Provide the (x, y) coordinate of the cell's center where the given text is located.  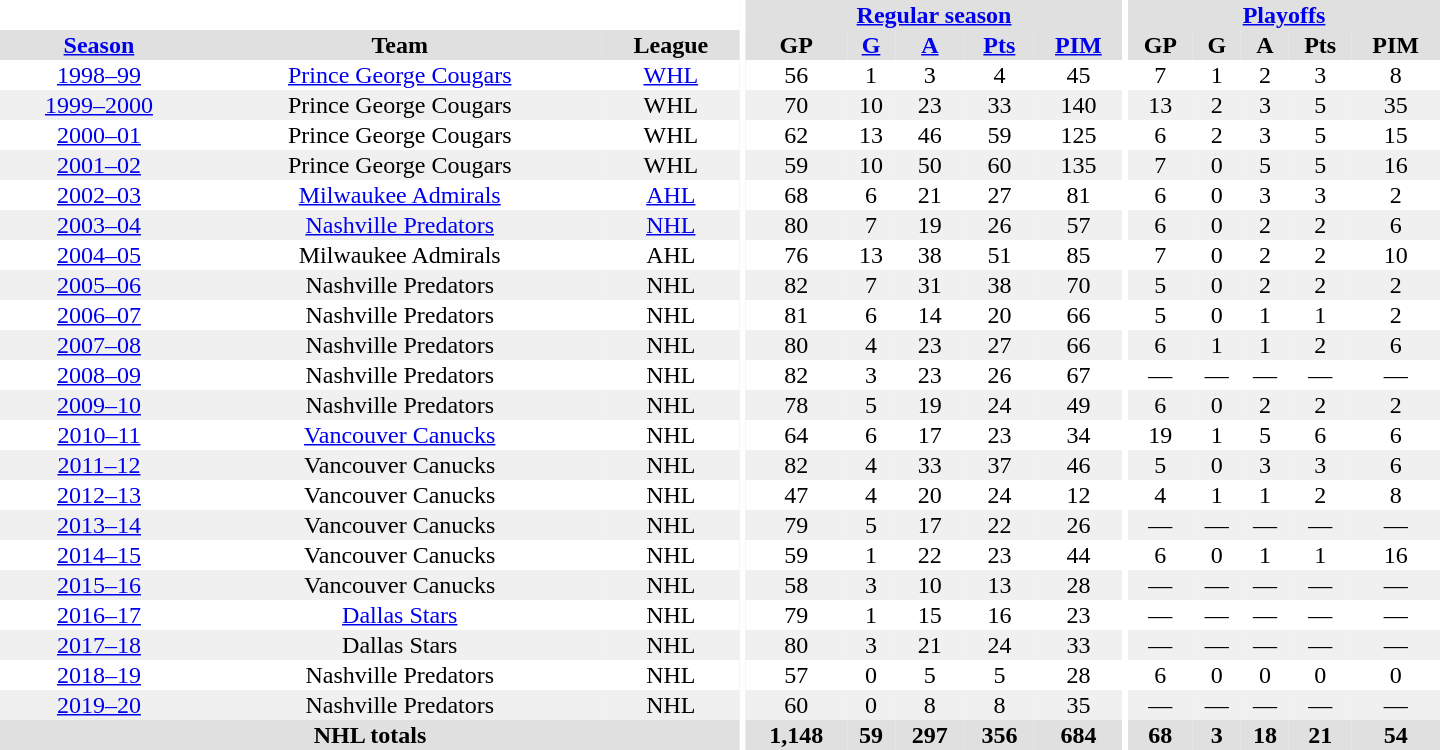
2014–15 (99, 555)
2015–16 (99, 585)
12 (1078, 495)
2019–20 (99, 705)
49 (1078, 405)
297 (930, 735)
56 (796, 75)
2003–04 (99, 225)
684 (1078, 735)
356 (1000, 735)
2005–06 (99, 285)
2004–05 (99, 255)
2010–11 (99, 435)
14 (930, 315)
1998–99 (99, 75)
2008–09 (99, 375)
125 (1078, 135)
135 (1078, 165)
58 (796, 585)
2018–19 (99, 675)
18 (1265, 735)
1,148 (796, 735)
140 (1078, 105)
Regular season (934, 15)
2013–14 (99, 525)
62 (796, 135)
78 (796, 405)
Season (99, 45)
51 (1000, 255)
47 (796, 495)
2017–18 (99, 645)
2000–01 (99, 135)
31 (930, 285)
1999–2000 (99, 105)
54 (1396, 735)
37 (1000, 465)
67 (1078, 375)
85 (1078, 255)
Playoffs (1284, 15)
NHL totals (370, 735)
2009–10 (99, 405)
2001–02 (99, 165)
45 (1078, 75)
2007–08 (99, 345)
50 (930, 165)
2011–12 (99, 465)
2002–03 (99, 195)
2016–17 (99, 615)
64 (796, 435)
34 (1078, 435)
2012–13 (99, 495)
44 (1078, 555)
Team (400, 45)
76 (796, 255)
League (671, 45)
2006–07 (99, 315)
